Capture the cell that displays the provided text and extract its (X, Y) central coordinate. 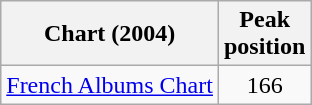
Chart (2004) (110, 34)
Peakposition (264, 34)
166 (264, 85)
French Albums Chart (110, 85)
